For the text-containing cell, return its midpoint in (X, Y) coordinate format. 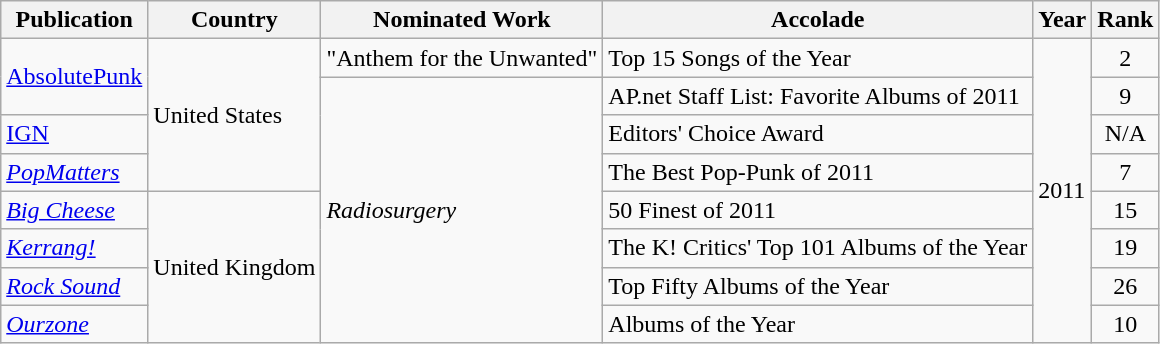
United States (234, 115)
Accolade (818, 20)
Radiosurgery (462, 210)
Editors' Choice Award (818, 134)
The K! Critics' Top 101 Albums of the Year (818, 248)
Nominated Work (462, 20)
Kerrang! (74, 248)
Big Cheese (74, 210)
Publication (74, 20)
Top 15 Songs of the Year (818, 58)
IGN (74, 134)
2 (1126, 58)
50 Finest of 2011 (818, 210)
15 (1126, 210)
Ourzone (74, 324)
Rank (1126, 20)
AP.net Staff List: Favorite Albums of 2011 (818, 96)
7 (1126, 172)
AbsolutePunk (74, 77)
Country (234, 20)
PopMatters (74, 172)
United Kingdom (234, 267)
Top Fifty Albums of the Year (818, 286)
The Best Pop-Punk of 2011 (818, 172)
Albums of the Year (818, 324)
Year (1062, 20)
Rock Sound (74, 286)
2011 (1062, 191)
9 (1126, 96)
19 (1126, 248)
26 (1126, 286)
10 (1126, 324)
N/A (1126, 134)
"Anthem for the Unwanted" (462, 58)
